From the cell containing the given text, extract its center point as (X, Y) coordinate. 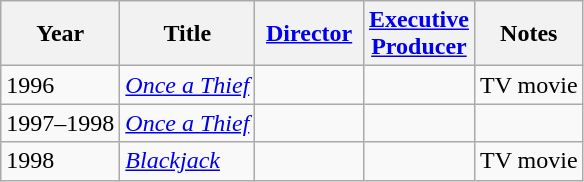
Notes (528, 34)
Blackjack (188, 161)
Executive Producer (418, 34)
1996 (60, 85)
Year (60, 34)
Director (310, 34)
1997–1998 (60, 123)
Title (188, 34)
1998 (60, 161)
